For the text-containing cell, return its midpoint in [X, Y] coordinate format. 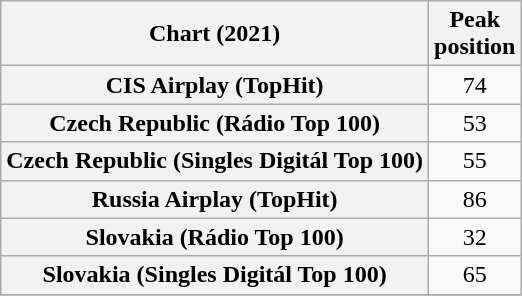
65 [475, 275]
55 [475, 161]
Chart (2021) [215, 34]
Czech Republic (Rádio Top 100) [215, 123]
53 [475, 123]
74 [475, 85]
Slovakia (Singles Digitál Top 100) [215, 275]
Czech Republic (Singles Digitál Top 100) [215, 161]
Russia Airplay (TopHit) [215, 199]
CIS Airplay (TopHit) [215, 85]
32 [475, 237]
86 [475, 199]
Slovakia (Rádio Top 100) [215, 237]
Peakposition [475, 34]
